Search for the cell housing the specified text and yield its (x, y) center coordinate. 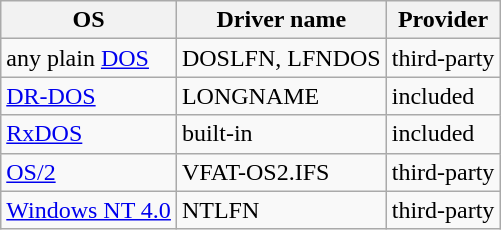
built-in (281, 134)
Driver name (281, 20)
RxDOS (89, 134)
OS (89, 20)
DOSLFN, LFNDOS (281, 58)
DR-DOS (89, 96)
Windows NT 4.0 (89, 210)
any plain DOS (89, 58)
VFAT-OS2.IFS (281, 172)
NTLFN (281, 210)
LONGNAME (281, 96)
Provider (443, 20)
OS/2 (89, 172)
